Extract the (x, y) coordinate from the center of the cell holding the provided text.  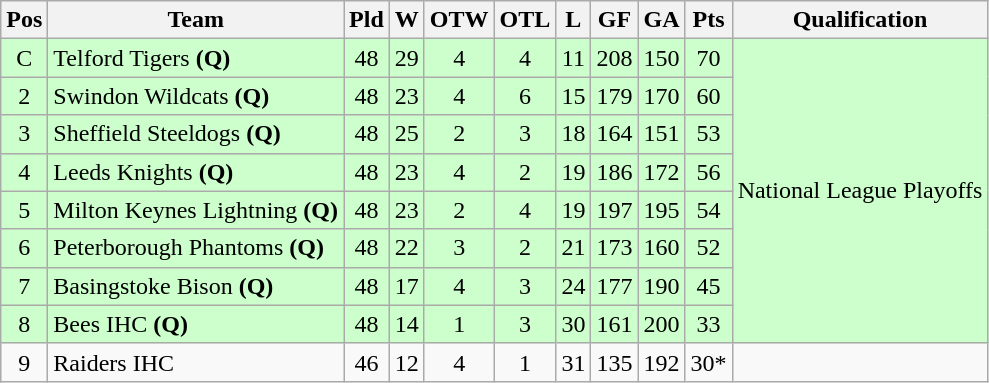
Bees IHC (Q) (196, 324)
C (24, 58)
Telford Tigers (Q) (196, 58)
18 (574, 134)
161 (614, 324)
208 (614, 58)
150 (662, 58)
OTL (525, 20)
186 (614, 172)
56 (708, 172)
190 (662, 286)
173 (614, 248)
31 (574, 362)
Team (196, 20)
195 (662, 210)
14 (406, 324)
25 (406, 134)
Swindon Wildcats (Q) (196, 96)
52 (708, 248)
Peterborough Phantoms (Q) (196, 248)
Pts (708, 20)
Pld (367, 20)
8 (24, 324)
24 (574, 286)
197 (614, 210)
160 (662, 248)
Basingstoke Bison (Q) (196, 286)
53 (708, 134)
177 (614, 286)
Leeds Knights (Q) (196, 172)
L (574, 20)
70 (708, 58)
172 (662, 172)
164 (614, 134)
Qualification (860, 20)
200 (662, 324)
33 (708, 324)
22 (406, 248)
OTW (459, 20)
5 (24, 210)
46 (367, 362)
54 (708, 210)
Milton Keynes Lightning (Q) (196, 210)
151 (662, 134)
15 (574, 96)
21 (574, 248)
29 (406, 58)
17 (406, 286)
National League Playoffs (860, 191)
60 (708, 96)
192 (662, 362)
Sheffield Steeldogs (Q) (196, 134)
170 (662, 96)
30* (708, 362)
30 (574, 324)
9 (24, 362)
45 (708, 286)
135 (614, 362)
GA (662, 20)
W (406, 20)
179 (614, 96)
11 (574, 58)
Pos (24, 20)
12 (406, 362)
7 (24, 286)
Raiders IHC (196, 362)
GF (614, 20)
